Provide the [X, Y] coordinate of the cell's center where the given text is located.  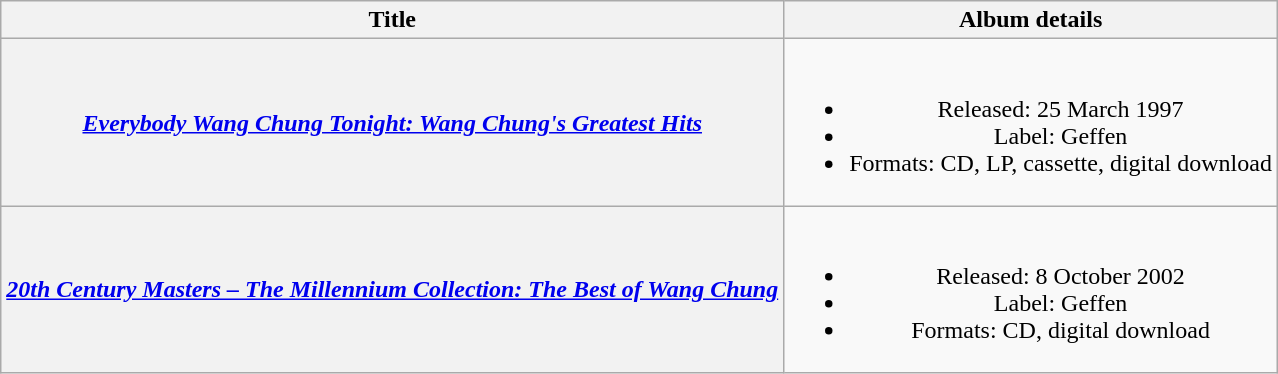
Title [392, 20]
Album details [1031, 20]
Everybody Wang Chung Tonight: Wang Chung's Greatest Hits [392, 122]
Released: 8 October 2002Label: GeffenFormats: CD, digital download [1031, 290]
Released: 25 March 1997Label: GeffenFormats: CD, LP, cassette, digital download [1031, 122]
20th Century Masters – The Millennium Collection: The Best of Wang Chung [392, 290]
